Locate the cell with the specified text and output its (X, Y) center coordinate. 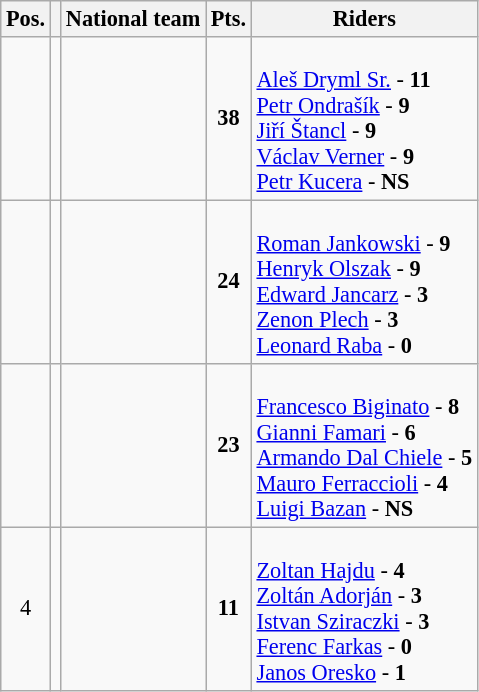
23 (229, 444)
Pos. (26, 19)
Aleš Dryml Sr. - 11 Petr Ondrašík - 9 Jiří Štancl - 9 Václav Verner - 9 Petr Kucera - NS (364, 118)
4 (26, 608)
Pts. (229, 19)
Riders (364, 19)
38 (229, 118)
Roman Jankowski - 9 Henryk Olszak - 9 Edward Jancarz - 3 Zenon Plech - 3 Leonard Raba - 0 (364, 282)
11 (229, 608)
National team (134, 19)
Francesco Biginato - 8 Gianni Famari - 6 Armando Dal Chiele - 5 Mauro Ferraccioli - 4 Luigi Bazan - NS (364, 444)
24 (229, 282)
Zoltan Hajdu - 4 Zoltán Adorján - 3 Istvan Sziraczki - 3 Ferenc Farkas - 0 Janos Oresko - 1 (364, 608)
